From the cell containing the given text, extract its center point as [X, Y] coordinate. 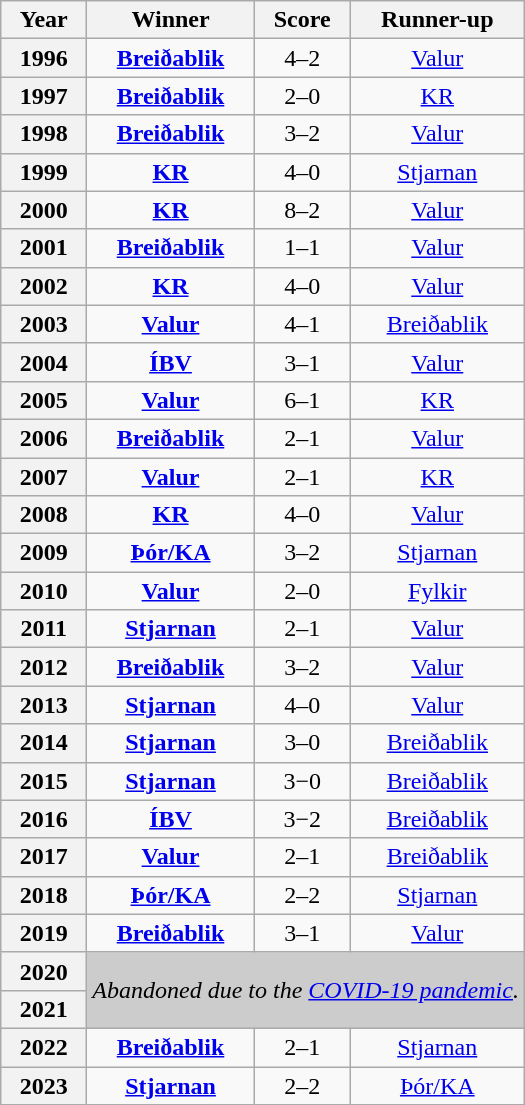
1999 [44, 172]
2007 [44, 477]
1996 [44, 58]
Fylkir [437, 591]
8–2 [302, 210]
2015 [44, 781]
1998 [44, 134]
2008 [44, 515]
2019 [44, 933]
2005 [44, 400]
2001 [44, 248]
1–1 [302, 248]
Winner [170, 20]
4–1 [302, 324]
2011 [44, 629]
Runner-up [437, 20]
2003 [44, 324]
2002 [44, 286]
2000 [44, 210]
3–0 [302, 743]
2018 [44, 895]
2004 [44, 362]
2023 [44, 1085]
Score [302, 20]
2017 [44, 857]
3−2 [302, 819]
2020 [44, 971]
2006 [44, 438]
Abandoned due to the COVID-19 pandemic. [306, 990]
2014 [44, 743]
2009 [44, 553]
Year [44, 20]
2010 [44, 591]
2021 [44, 1009]
4–2 [302, 58]
6–1 [302, 400]
2013 [44, 705]
1997 [44, 96]
2016 [44, 819]
2022 [44, 1047]
2012 [44, 667]
3−0 [302, 781]
